Return [x, y] of the center of cell containing provided text 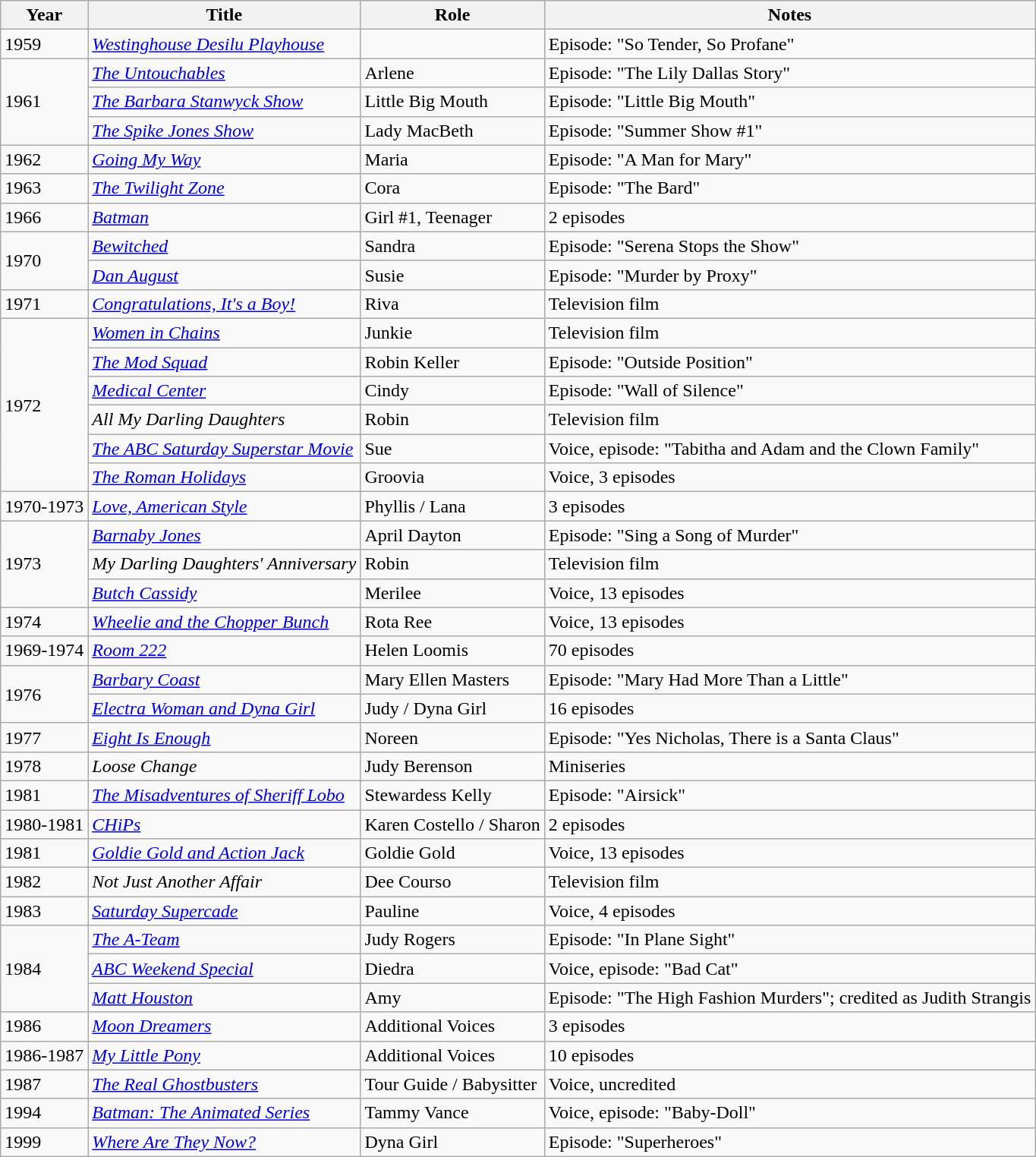
Tour Guide / Babysitter [452, 1084]
1959 [44, 44]
Susie [452, 275]
1999 [44, 1142]
Butch Cassidy [225, 593]
1986 [44, 1026]
Sue [452, 449]
Dan August [225, 275]
Medical Center [225, 391]
Episode: "Summer Show #1" [789, 131]
Judy / Dyna Girl [452, 708]
Junkie [452, 333]
Batman [225, 217]
Not Just Another Affair [225, 882]
Episode: "Superheroes" [789, 1142]
1984 [44, 969]
Notes [789, 15]
Dee Courso [452, 882]
Westinghouse Desilu Playhouse [225, 44]
Episode: "Serena Stops the Show" [789, 246]
1972 [44, 405]
The Roman Holidays [225, 478]
Episode: "Yes Nicholas, There is a Santa Claus" [789, 737]
Episode: "Mary Had More Than a Little" [789, 679]
1971 [44, 304]
The Barbara Stanwyck Show [225, 102]
1961 [44, 102]
Maria [452, 159]
Groovia [452, 478]
Goldie Gold [452, 853]
70 episodes [789, 651]
Voice, episode: "Baby-Doll" [789, 1113]
Mary Ellen Masters [452, 679]
Helen Loomis [452, 651]
1966 [44, 217]
All My Darling Daughters [225, 420]
The A-Team [225, 940]
1970-1973 [44, 506]
Pauline [452, 911]
Episode: "Murder by Proxy" [789, 275]
Episode: "Wall of Silence" [789, 391]
My Little Pony [225, 1055]
Girl #1, Teenager [452, 217]
The Real Ghostbusters [225, 1084]
Episode: "Sing a Song of Murder" [789, 535]
16 episodes [789, 708]
1977 [44, 737]
Year [44, 15]
10 episodes [789, 1055]
Cindy [452, 391]
Riva [452, 304]
Diedra [452, 969]
Loose Change [225, 766]
Voice, episode: "Tabitha and Adam and the Clown Family" [789, 449]
Episode: "Little Big Mouth" [789, 102]
1986-1987 [44, 1055]
Bewitched [225, 246]
Merilee [452, 593]
Saturday Supercade [225, 911]
Dyna Girl [452, 1142]
Amy [452, 998]
Voice, episode: "Bad Cat" [789, 969]
Congratulations, It's a Boy! [225, 304]
CHiPs [225, 824]
Wheelie and the Chopper Bunch [225, 622]
Robin Keller [452, 362]
Episode: "Outside Position" [789, 362]
Moon Dreamers [225, 1026]
Judy Berenson [452, 766]
Phyllis / Lana [452, 506]
Voice, 4 episodes [789, 911]
The Spike Jones Show [225, 131]
The Mod Squad [225, 362]
Noreen [452, 737]
Episode: "The Bard" [789, 188]
1994 [44, 1113]
Cora [452, 188]
Eight Is Enough [225, 737]
Where Are They Now? [225, 1142]
Batman: The Animated Series [225, 1113]
1974 [44, 622]
Episode: "The High Fashion Murders"; credited as Judith Strangis [789, 998]
1987 [44, 1084]
1970 [44, 260]
Voice, 3 episodes [789, 478]
The Misadventures of Sheriff Lobo [225, 795]
Role [452, 15]
1963 [44, 188]
Lady MacBeth [452, 131]
April Dayton [452, 535]
Tammy Vance [452, 1113]
Goldie Gold and Action Jack [225, 853]
ABC Weekend Special [225, 969]
Matt Houston [225, 998]
The Twilight Zone [225, 188]
Episode: "The Lily Dallas Story" [789, 73]
Barnaby Jones [225, 535]
Little Big Mouth [452, 102]
1962 [44, 159]
Miniseries [789, 766]
1982 [44, 882]
Episode: "Airsick" [789, 795]
My Darling Daughters' Anniversary [225, 564]
Room 222 [225, 651]
Love, American Style [225, 506]
Episode: "In Plane Sight" [789, 940]
The ABC Saturday Superstar Movie [225, 449]
Women in Chains [225, 333]
Barbary Coast [225, 679]
1978 [44, 766]
Episode: "So Tender, So Profane" [789, 44]
1980-1981 [44, 824]
Voice, uncredited [789, 1084]
Judy Rogers [452, 940]
1969-1974 [44, 651]
Sandra [452, 246]
Rota Ree [452, 622]
Karen Costello / Sharon [452, 824]
Episode: "A Man for Mary" [789, 159]
Going My Way [225, 159]
The Untouchables [225, 73]
1976 [44, 694]
1983 [44, 911]
1973 [44, 564]
Title [225, 15]
Arlene [452, 73]
Stewardess Kelly [452, 795]
Electra Woman and Dyna Girl [225, 708]
